From the cell containing the given text, extract its center point as (x, y) coordinate. 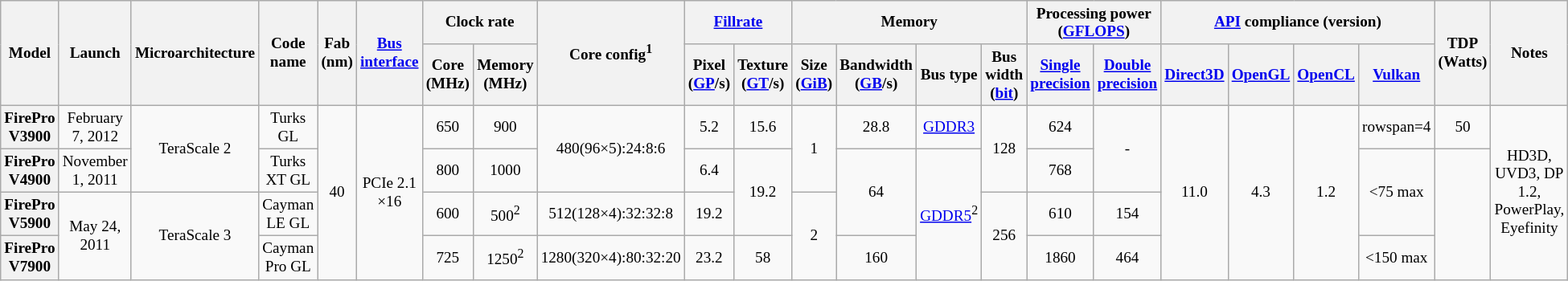
2 (814, 236)
<150 max (1396, 258)
OpenCL (1327, 75)
28.8 (876, 127)
6.4 (709, 170)
1.2 (1327, 193)
November 1, 2011 (95, 170)
Notes (1529, 53)
15.6 (763, 127)
Core config1 (611, 53)
GDDR52 (949, 214)
Processing power(GFLOPS) (1094, 22)
Bus width (bit) (1004, 75)
160 (876, 258)
API compliance (version) (1298, 22)
Double precision (1127, 75)
64 (876, 192)
HD3D, UVD3, DP 1.2, PowerPlay, Eyefinity (1529, 193)
Memory (MHz) (506, 75)
1860 (1060, 258)
Code name (288, 53)
11.0 (1195, 193)
624 (1060, 127)
Core (MHz) (448, 75)
650 (448, 127)
800 (448, 170)
<75 max (1396, 192)
Microarchitecture (195, 53)
40 (338, 193)
5002 (506, 214)
rowspan=4 (1396, 127)
Bus interface (389, 53)
Turks XT GL (288, 170)
12502 (506, 258)
PCIe 2.1 ×16 (389, 193)
512(128×4):32:32:8 (611, 214)
1 (814, 149)
50 (1463, 127)
Memory (909, 22)
256 (1004, 236)
900 (506, 127)
610 (1060, 214)
Turks GL (288, 127)
Bandwidth (GB/s) (876, 75)
Cayman Pro GL (288, 258)
Size (GiB) (814, 75)
Direct3D (1195, 75)
Launch (95, 53)
4.3 (1261, 193)
768 (1060, 170)
FirePro V4900 (30, 170)
128 (1004, 149)
1000 (506, 170)
Vulkan (1396, 75)
Texture (GT/s) (763, 75)
FirePro V5900 (30, 214)
Model (30, 53)
725 (448, 258)
464 (1127, 258)
Pixel (GP/s) (709, 75)
FirePro V3900 (30, 127)
TDP (Watts) (1463, 53)
1280(320×4):80:32:20 (611, 258)
154 (1127, 214)
Bus type (949, 75)
TeraScale 2 (195, 149)
OpenGL (1261, 75)
Fillrate (738, 22)
May 24, 2011 (95, 236)
- (1127, 149)
480(96×5):24:8:6 (611, 149)
23.2 (709, 258)
Single precision (1060, 75)
58 (763, 258)
TeraScale 3 (195, 236)
Clock rate (479, 22)
5.2 (709, 127)
FirePro V7900 (30, 258)
February 7, 2012 (95, 127)
GDDR3 (949, 127)
Fab (nm) (338, 53)
600 (448, 214)
Cayman LE GL (288, 214)
